For the text-containing cell, return its midpoint in [X, Y] coordinate format. 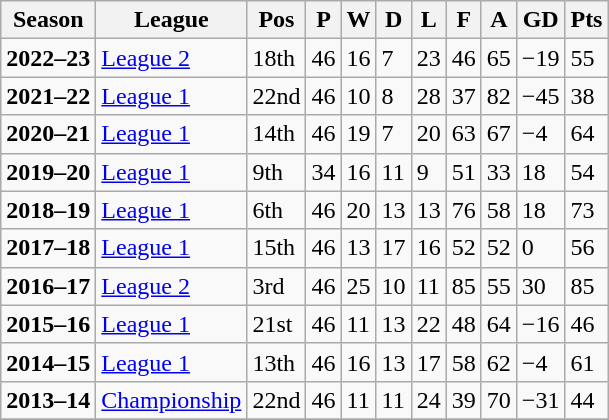
Championship [172, 400]
30 [540, 286]
−31 [540, 400]
2017–18 [48, 248]
2015–16 [48, 324]
−16 [540, 324]
54 [586, 172]
Pos [276, 20]
82 [498, 96]
67 [498, 134]
D [394, 20]
62 [498, 362]
8 [394, 96]
28 [428, 96]
−45 [540, 96]
73 [586, 210]
14th [276, 134]
2014–15 [48, 362]
34 [324, 172]
13th [276, 362]
18th [276, 58]
Pts [586, 20]
19 [358, 134]
2013–14 [48, 400]
37 [464, 96]
70 [498, 400]
23 [428, 58]
P [324, 20]
−19 [540, 58]
3rd [276, 286]
W [358, 20]
33 [498, 172]
A [498, 20]
44 [586, 400]
2021–22 [48, 96]
56 [586, 248]
48 [464, 324]
22 [428, 324]
GD [540, 20]
F [464, 20]
15th [276, 248]
2016–17 [48, 286]
2020–21 [48, 134]
39 [464, 400]
9th [276, 172]
24 [428, 400]
76 [464, 210]
9 [428, 172]
51 [464, 172]
2018–19 [48, 210]
63 [464, 134]
25 [358, 286]
League [172, 20]
38 [586, 96]
Season [48, 20]
65 [498, 58]
61 [586, 362]
2022–23 [48, 58]
21st [276, 324]
6th [276, 210]
0 [540, 248]
L [428, 20]
2019–20 [48, 172]
